Find where the given text appears and provide that cell's center as [X, Y] coordinate. 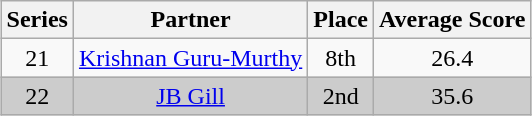
Partner [190, 20]
Krishnan Guru-Murthy [190, 58]
2nd [341, 96]
35.6 [452, 96]
26.4 [452, 58]
8th [341, 58]
Average Score [452, 20]
Series [37, 20]
Place [341, 20]
22 [37, 96]
21 [37, 58]
JB Gill [190, 96]
